Provide the (x, y) coordinate of the cell's center where the given text is located.  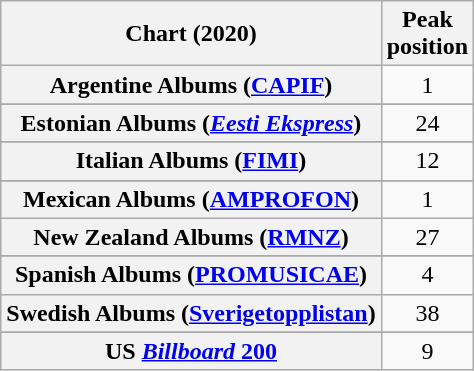
4 (427, 275)
Argentine Albums (CAPIF) (191, 85)
Chart (2020) (191, 34)
Spanish Albums (PROMUSICAE) (191, 275)
24 (427, 123)
9 (427, 351)
27 (427, 237)
Italian Albums (FIMI) (191, 161)
US Billboard 200 (191, 351)
Mexican Albums (AMPROFON) (191, 199)
Swedish Albums (Sverigetopplistan) (191, 313)
12 (427, 161)
New Zealand Albums (RMNZ) (191, 237)
Peakposition (427, 34)
Estonian Albums (Eesti Ekspress) (191, 123)
38 (427, 313)
